Identify which cell holds the provided text, then report its (X, Y) central coordinate. 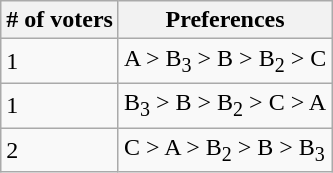
B3 > B > B2 > C > A (224, 105)
# of voters (60, 20)
A > B3 > B > B2 > C (224, 61)
C > A > B2 > B > B3 (224, 150)
Preferences (224, 20)
2 (60, 150)
